Detect which cell encompasses the target text, then output its (X, Y) center coordinate. 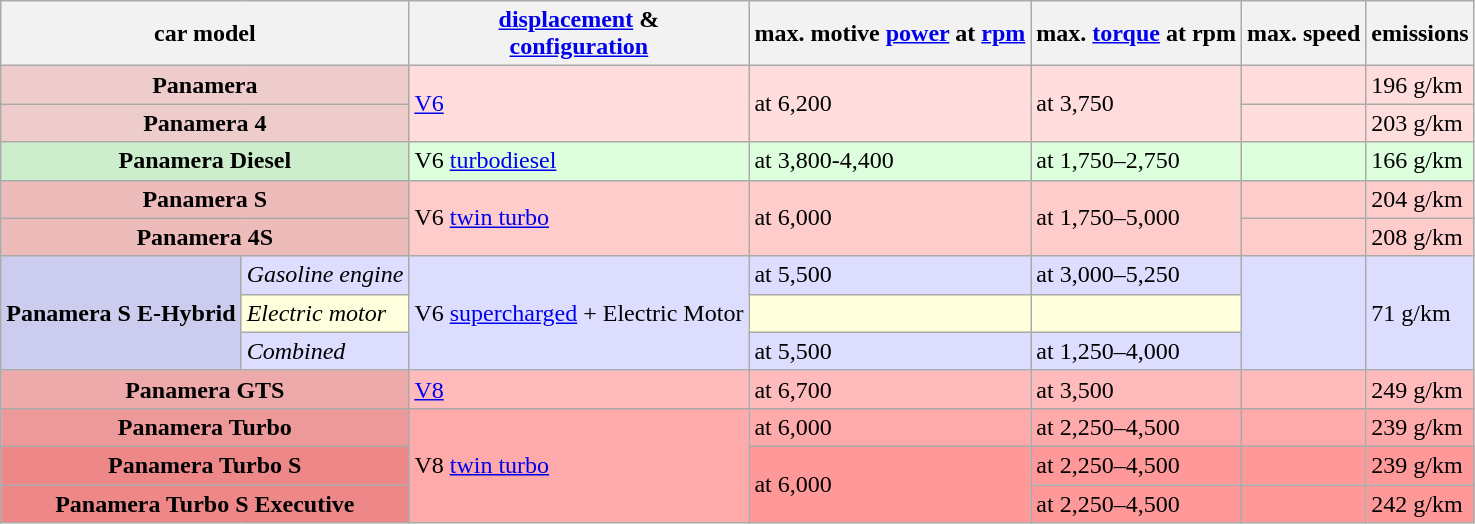
at 1,250–4,000 (1136, 351)
Panamera 4 (205, 123)
at 3,000–5,250 (1136, 275)
Panamera 4S (205, 237)
at 3,500 (1136, 389)
Panamera GTS (205, 389)
V8 twin turbo (579, 465)
at 6,700 (890, 389)
Combined (325, 351)
Panamera Turbo S Executive (205, 503)
V6 (579, 104)
at 3,800-4,400 (890, 161)
emissions (1420, 34)
Panamera Turbo S (205, 465)
displacement &configuration (579, 34)
166 g/km (1420, 161)
196 g/km (1420, 85)
71 g/km (1420, 313)
max. speed (1303, 34)
at 3,750 (1136, 104)
V8 (579, 389)
Panamera Diesel (205, 161)
V6 twin turbo (579, 218)
Panamera S E-Hybrid (121, 313)
Panamera S (205, 199)
204 g/km (1420, 199)
max. motive power at rpm (890, 34)
at 1,750–5,000 (1136, 218)
242 g/km (1420, 503)
208 g/km (1420, 237)
Panamera (205, 85)
at 1,750–2,750 (1136, 161)
Gasoline engine (325, 275)
Electric motor (325, 313)
max. torque at rpm (1136, 34)
203 g/km (1420, 123)
car model (205, 34)
249 g/km (1420, 389)
V6 supercharged + Electric Motor (579, 313)
V6 turbodiesel (579, 161)
Panamera Turbo (205, 427)
at 6,200 (890, 104)
